Output the (X, Y) coordinate of the center of the cell containing the given text.  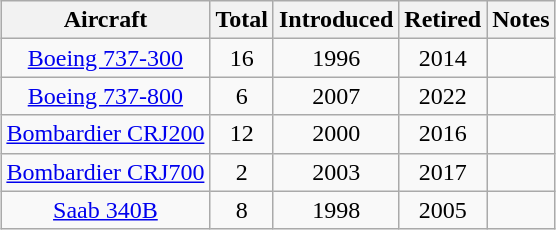
12 (242, 134)
Retired (443, 20)
8 (242, 210)
Aircraft (106, 20)
2007 (336, 96)
Notes (521, 20)
Bombardier CRJ200 (106, 134)
16 (242, 58)
1996 (336, 58)
2014 (443, 58)
2005 (443, 210)
Boeing 737-800 (106, 96)
2 (242, 172)
Bombardier CRJ700 (106, 172)
1998 (336, 210)
6 (242, 96)
2022 (443, 96)
2017 (443, 172)
Boeing 737-300 (106, 58)
2000 (336, 134)
Introduced (336, 20)
2016 (443, 134)
Total (242, 20)
Saab 340B (106, 210)
2003 (336, 172)
